Return (x, y) of the center of cell containing provided text 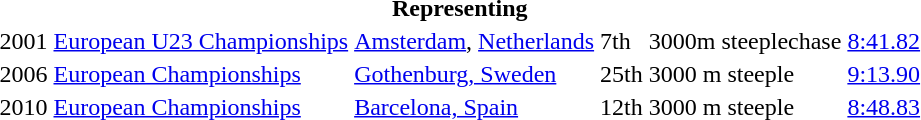
3000m steeplechase (745, 41)
3000 m steeple (745, 74)
Gothenburg, Sweden (474, 74)
European U23 Championships (201, 41)
Amsterdam, Netherlands (474, 41)
25th (622, 74)
7th (622, 41)
European Championships (201, 74)
